Locate the cell with the specified text and output its [x, y] center coordinate. 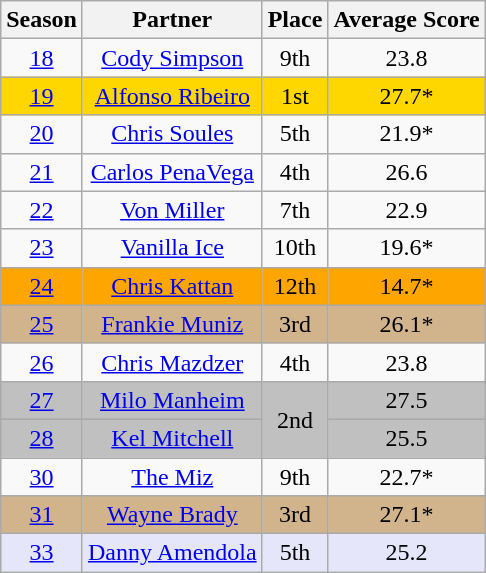
19 [42, 96]
Danny Amendola [172, 553]
Kel Mitchell [172, 438]
Chris Mazdzer [172, 362]
12th [295, 286]
20 [42, 134]
27.1* [406, 515]
26 [42, 362]
Cody Simpson [172, 58]
Alfonso Ribeiro [172, 96]
22.7* [406, 477]
22 [42, 210]
21 [42, 172]
28 [42, 438]
25.2 [406, 553]
Place [295, 20]
24 [42, 286]
25.5 [406, 438]
Chris Soules [172, 134]
19.6* [406, 248]
18 [42, 58]
26.6 [406, 172]
23 [42, 248]
27.7* [406, 96]
22.9 [406, 210]
30 [42, 477]
2nd [295, 419]
33 [42, 553]
1st [295, 96]
27.5 [406, 400]
Wayne Brady [172, 515]
Partner [172, 20]
Chris Kattan [172, 286]
Frankie Muniz [172, 324]
25 [42, 324]
Vanilla Ice [172, 248]
Carlos PenaVega [172, 172]
Season [42, 20]
27 [42, 400]
10th [295, 248]
21.9* [406, 134]
Milo Manheim [172, 400]
31 [42, 515]
Von Miller [172, 210]
7th [295, 210]
The Miz [172, 477]
Average Score [406, 20]
26.1* [406, 324]
14.7* [406, 286]
